From the cell containing the given text, extract its center point as [X, Y] coordinate. 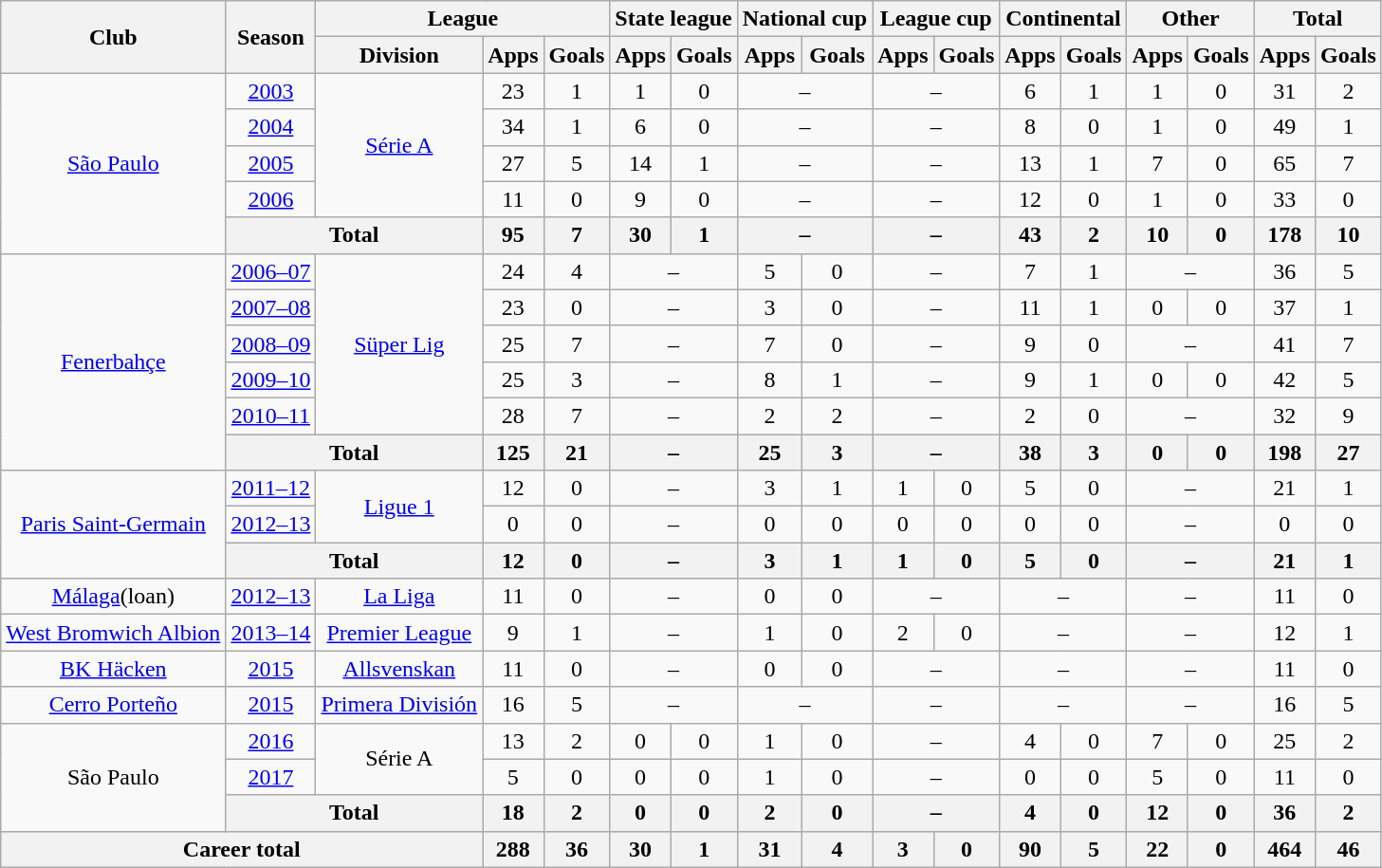
90 [1030, 849]
Málaga(loan) [114, 597]
BK Häcken [114, 669]
Süper Lig [399, 343]
Allsvenskan [399, 669]
2003 [271, 91]
League [463, 19]
41 [1284, 343]
49 [1284, 127]
Club [114, 37]
Premier League [399, 633]
West Bromwich Albion [114, 633]
Other [1190, 19]
La Liga [399, 597]
2006 [271, 199]
State league [673, 19]
Division [399, 55]
2006–07 [271, 271]
2008–09 [271, 343]
2007–08 [271, 307]
22 [1157, 849]
198 [1284, 452]
League cup [936, 19]
38 [1030, 452]
2009–10 [271, 379]
Fenerbahçe [114, 361]
2016 [271, 741]
2013–14 [271, 633]
125 [513, 452]
46 [1349, 849]
288 [513, 849]
33 [1284, 199]
2010–11 [271, 416]
34 [513, 127]
Season [271, 37]
18 [513, 813]
National cup [804, 19]
95 [513, 235]
65 [1284, 163]
464 [1284, 849]
2017 [271, 777]
2005 [271, 163]
2011–12 [271, 489]
2004 [271, 127]
Continental [1063, 19]
Cerro Porteño [114, 705]
24 [513, 271]
Paris Saint-Germain [114, 525]
28 [513, 416]
32 [1284, 416]
37 [1284, 307]
43 [1030, 235]
42 [1284, 379]
Career total [242, 849]
Ligue 1 [399, 507]
Primera División [399, 705]
14 [640, 163]
178 [1284, 235]
